Extract the [X, Y] coordinate from the center of the cell holding the provided text.  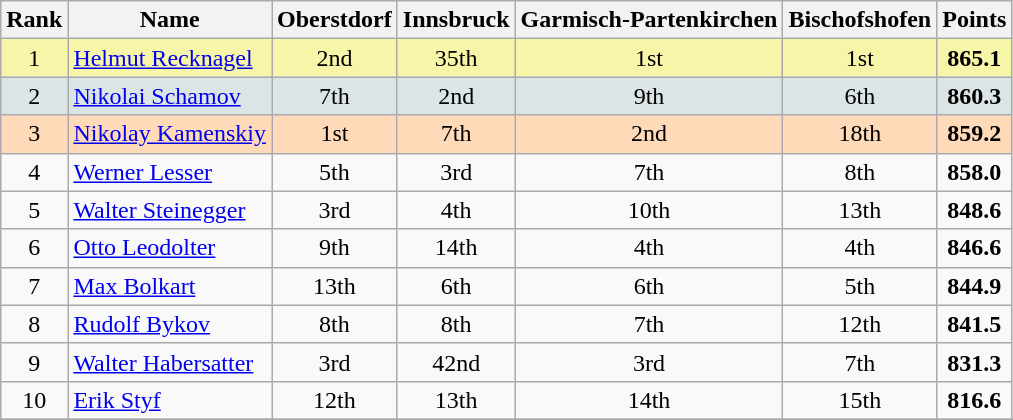
860.3 [974, 96]
42nd [456, 362]
2 [34, 96]
35th [456, 58]
Nikolay Kamenskiy [170, 134]
Walter Steinegger [170, 210]
865.1 [974, 58]
Otto Leodolter [170, 248]
858.0 [974, 172]
4 [34, 172]
3 [34, 134]
841.5 [974, 324]
1 [34, 58]
848.6 [974, 210]
831.3 [974, 362]
8 [34, 324]
859.2 [974, 134]
816.6 [974, 400]
Innsbruck [456, 20]
846.6 [974, 248]
10th [649, 210]
5 [34, 210]
Oberstdorf [335, 20]
Garmisch-Partenkirchen [649, 20]
844.9 [974, 286]
Name [170, 20]
Max Bolkart [170, 286]
Werner Lesser [170, 172]
7 [34, 286]
9 [34, 362]
Walter Habersatter [170, 362]
Helmut Recknagel [170, 58]
10 [34, 400]
15th [860, 400]
Nikolai Schamov [170, 96]
Erik Styf [170, 400]
18th [860, 134]
Rank [34, 20]
Points [974, 20]
Bischofshofen [860, 20]
6 [34, 248]
Rudolf Bykov [170, 324]
